Scan for the cell matching the given text and deliver its [X, Y] coordinate at center. 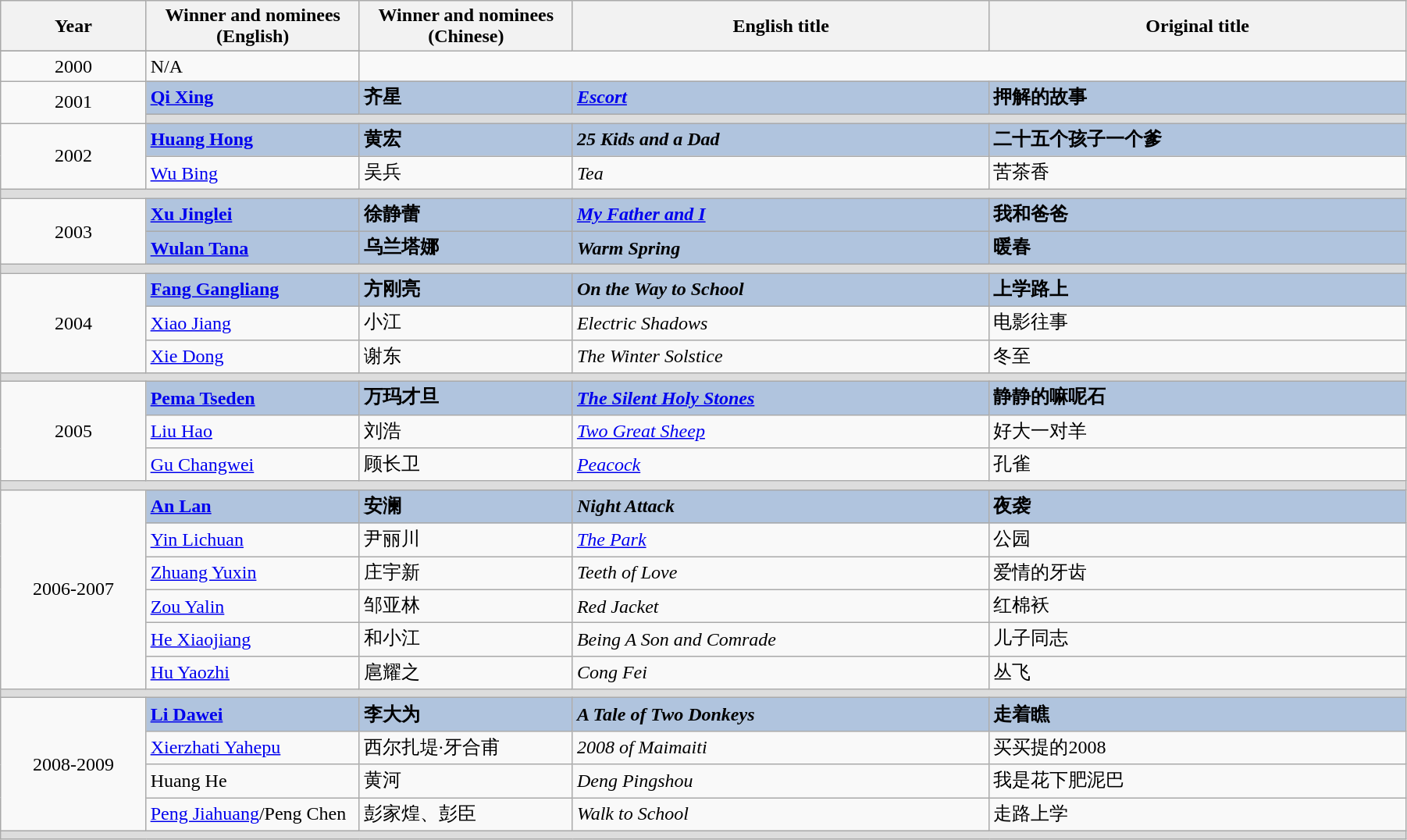
The Silent Holy Stones [781, 398]
庄宇新 [465, 573]
乌兰塔娜 [465, 248]
2008 of Maimaiti [781, 748]
Peacock [781, 465]
A Tale of Two Donkeys [781, 715]
好大一对羊 [1198, 431]
冬至 [1198, 356]
Yin Lichuan [253, 540]
上学路上 [1198, 290]
万玛才旦 [465, 398]
黄宏 [465, 141]
爱情的牙齿 [1198, 573]
He Xiaojiang [253, 640]
小江 [465, 323]
孔雀 [1198, 465]
吴兵 [465, 173]
买买提的2008 [1198, 748]
西尔扎堤·牙合甫 [465, 748]
Tea [781, 173]
Two Great Sheep [781, 431]
走路上学 [1198, 815]
2002 [73, 156]
谢东 [465, 356]
Winner and nominees(English) [253, 27]
2005 [73, 432]
Warm Spring [781, 248]
On the Way to School [781, 290]
2008-2009 [73, 764]
The Winter Solstice [781, 356]
Deng Pingshou [781, 781]
徐静蕾 [465, 215]
25 Kids and a Dad [781, 141]
Xie Dong [253, 356]
齐星 [465, 98]
Electric Shadows [781, 323]
暖春 [1198, 248]
电影往事 [1198, 323]
彭家煌、彭臣 [465, 815]
2004 [73, 323]
儿子同志 [1198, 640]
Xierzhati Yahepu [253, 748]
红棉袄 [1198, 606]
Li Dawei [253, 715]
押解的故事 [1198, 98]
Hu Yaozhi [253, 673]
走着瞧 [1198, 715]
我和爸爸 [1198, 215]
顾长卫 [465, 465]
和小江 [465, 640]
My Father and I [781, 215]
Gu Changwei [253, 465]
Walk to School [781, 815]
公园 [1198, 540]
Pema Tseden [253, 398]
丛飞 [1198, 673]
An Lan [253, 506]
Escort [781, 98]
静静的嘛呢石 [1198, 398]
The Park [781, 540]
Peng Jiahuang/Peng Chen [253, 815]
苦茶香 [1198, 173]
Cong Fei [781, 673]
Night Attack [781, 506]
Liu Hao [253, 431]
李大为 [465, 715]
刘浩 [465, 431]
Year [73, 27]
2001 [73, 102]
尹丽川 [465, 540]
Fang Gangliang [253, 290]
Winner and nominees(Chinese) [465, 27]
Red Jacket [781, 606]
Zou Yalin [253, 606]
Zhuang Yuxin [253, 573]
2006-2007 [73, 589]
N/A [253, 66]
2000 [73, 66]
Wu Bing [253, 173]
Teeth of Love [781, 573]
安澜 [465, 506]
邹亚林 [465, 606]
方刚亮 [465, 290]
English title [781, 27]
黄河 [465, 781]
夜袭 [1198, 506]
Xu Jinglei [253, 215]
Qi Xing [253, 98]
二十五个孩子一个爹 [1198, 141]
Original title [1198, 27]
Huang He [253, 781]
Xiao Jiang [253, 323]
Being A Son and Comrade [781, 640]
Huang Hong [253, 141]
2003 [73, 231]
我是花下肥泥巴 [1198, 781]
Wulan Tana [253, 248]
扈耀之 [465, 673]
